Find where the given text appears and provide that cell's center as (X, Y) coordinate. 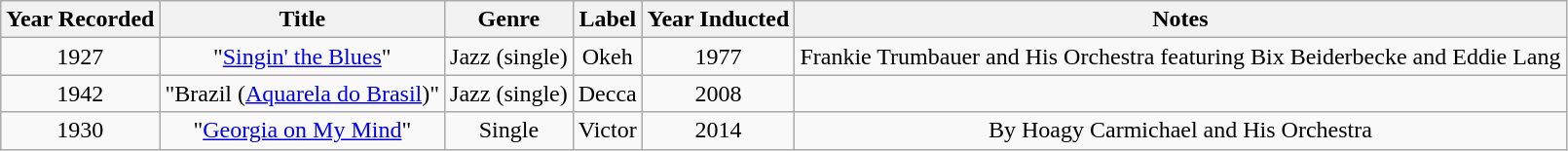
1930 (80, 131)
Frankie Trumbauer and His Orchestra featuring Bix Beiderbecke and Eddie Lang (1180, 57)
Year Inducted (719, 19)
2008 (719, 94)
"Georgia on My Mind" (302, 131)
Victor (608, 131)
1977 (719, 57)
Year Recorded (80, 19)
Okeh (608, 57)
Genre (509, 19)
"Brazil (Aquarela do Brasil)" (302, 94)
Label (608, 19)
By Hoagy Carmichael and His Orchestra (1180, 131)
"Singin' the Blues" (302, 57)
Notes (1180, 19)
Title (302, 19)
2014 (719, 131)
Single (509, 131)
Decca (608, 94)
1942 (80, 94)
1927 (80, 57)
